For the text-containing cell, return its midpoint in [X, Y] coordinate format. 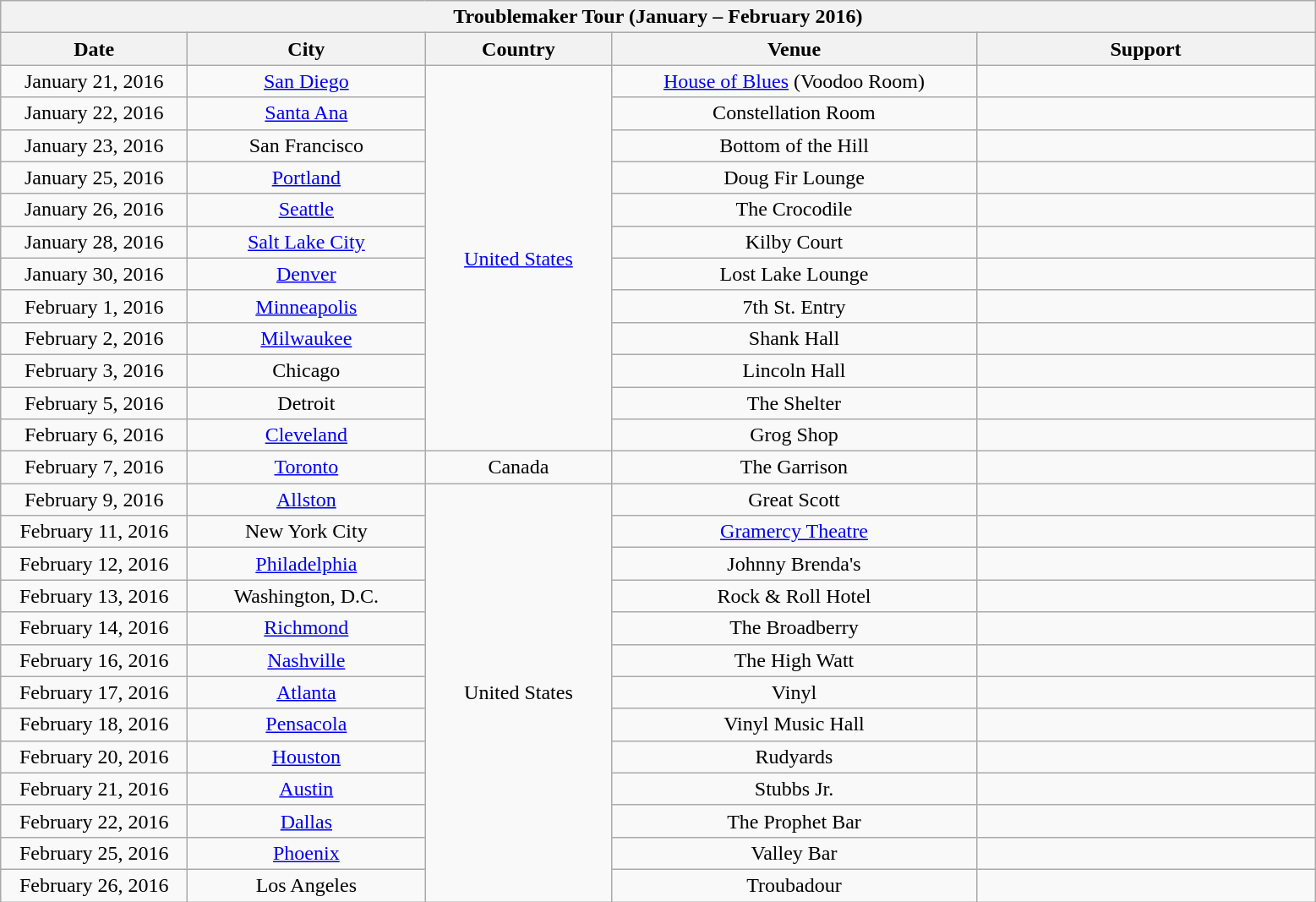
Houston [306, 757]
Kilby Court [795, 242]
February 17, 2016 [95, 692]
The Crocodile [795, 210]
February 26, 2016 [95, 885]
New York City [306, 532]
Date [95, 49]
Minneapolis [306, 306]
Richmond [306, 628]
Doug Fir Lounge [795, 178]
City [306, 49]
Support [1146, 49]
January 26, 2016 [95, 210]
Vinyl [795, 692]
The Broadberry [795, 628]
Pensacola [306, 724]
January 28, 2016 [95, 242]
February 14, 2016 [95, 628]
Vinyl Music Hall [795, 724]
Chicago [306, 370]
Constellation Room [795, 113]
February 11, 2016 [95, 532]
February 9, 2016 [95, 500]
Seattle [306, 210]
Bottom of the Hill [795, 145]
Canada [519, 467]
February 3, 2016 [95, 370]
San Diego [306, 81]
Austin [306, 789]
Salt Lake City [306, 242]
February 7, 2016 [95, 467]
Troublemaker Tour (January – February 2016) [658, 17]
Lincoln Hall [795, 370]
Philadelphia [306, 564]
Gramercy Theatre [795, 532]
February 18, 2016 [95, 724]
Johnny Brenda's [795, 564]
Stubbs Jr. [795, 789]
Rudyards [795, 757]
January 25, 2016 [95, 178]
February 20, 2016 [95, 757]
February 16, 2016 [95, 660]
February 22, 2016 [95, 821]
Dallas [306, 821]
February 6, 2016 [95, 435]
Lost Lake Lounge [795, 274]
Atlanta [306, 692]
February 2, 2016 [95, 338]
Detroit [306, 403]
February 5, 2016 [95, 403]
February 25, 2016 [95, 853]
Denver [306, 274]
January 30, 2016 [95, 274]
The High Watt [795, 660]
Grog Shop [795, 435]
Country [519, 49]
January 23, 2016 [95, 145]
Valley Bar [795, 853]
February 1, 2016 [95, 306]
Phoenix [306, 853]
Portland [306, 178]
January 22, 2016 [95, 113]
Washington, D.C. [306, 596]
Shank Hall [795, 338]
Venue [795, 49]
Rock & Roll Hotel [795, 596]
Toronto [306, 467]
January 21, 2016 [95, 81]
Troubadour [795, 885]
February 21, 2016 [95, 789]
Los Angeles [306, 885]
Nashville [306, 660]
Milwaukee [306, 338]
Great Scott [795, 500]
San Francisco [306, 145]
The Shelter [795, 403]
The Garrison [795, 467]
7th St. Entry [795, 306]
Santa Ana [306, 113]
The Prophet Bar [795, 821]
February 13, 2016 [95, 596]
Allston [306, 500]
February 12, 2016 [95, 564]
Cleveland [306, 435]
House of Blues (Voodoo Room) [795, 81]
